Pinpoint the cell where the given text exists, returning its (x, y) midpoint coordinate. 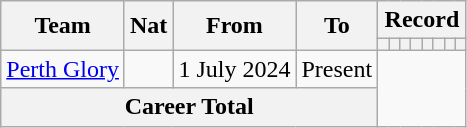
Perth Glory (63, 69)
Team (63, 26)
Nat (148, 26)
1 July 2024 (234, 69)
Present (337, 69)
Career Total (190, 107)
Record (422, 20)
To (337, 26)
From (234, 26)
